Provide the [x, y] coordinate of the cell's center where the given text is located.  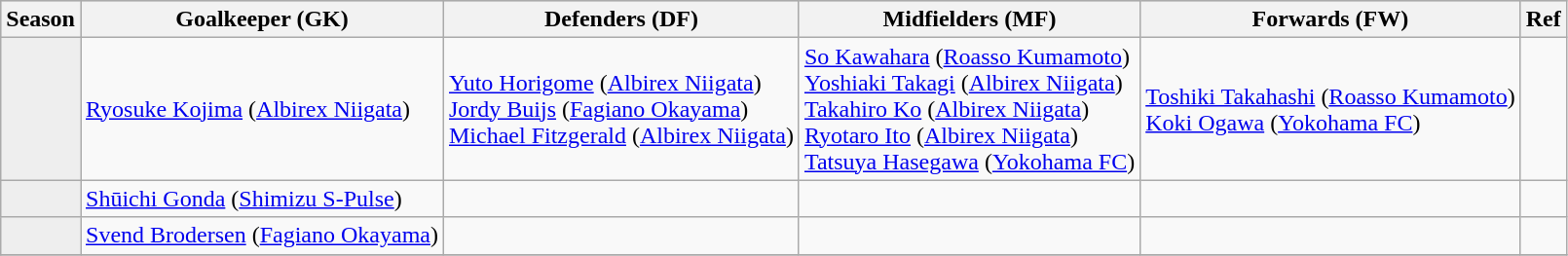
Forwards (FW) [1330, 19]
Ryosuke Kojima (Albirex Niigata) [261, 109]
Defenders (DF) [621, 19]
Shūichi Gonda (Shimizu S-Pulse) [261, 199]
Toshiki Takahashi (Roasso Kumamoto) Koki Ogawa (Yokohama FC) [1330, 109]
Yuto Horigome (Albirex Niigata) Jordy Buijs (Fagiano Okayama) Michael Fitzgerald (Albirex Niigata) [621, 109]
Ref [1543, 19]
Svend Brodersen (Fagiano Okayama) [261, 236]
Goalkeeper (GK) [261, 19]
Midfielders (MF) [969, 19]
Season [41, 19]
